Identify which cell holds the provided text, then report its [x, y] central coordinate. 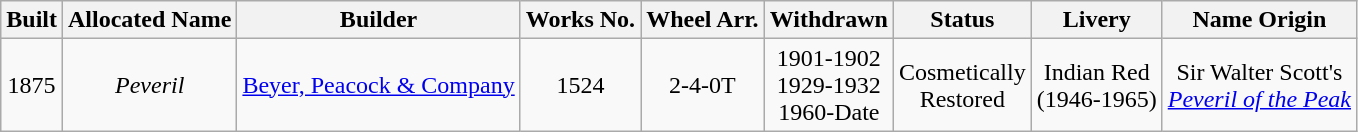
1875 [32, 85]
Status [962, 20]
Wheel Arr. [702, 20]
Withdrawn [828, 20]
CosmeticallyRestored [962, 85]
1901-19021929-19321960-Date [828, 85]
Sir Walter Scott'sPeveril of the Peak [1259, 85]
Builder [378, 20]
Indian Red(1946-1965) [1096, 85]
Livery [1096, 20]
Built [32, 20]
Name Origin [1259, 20]
Works No. [580, 20]
2-4-0T [702, 85]
Allocated Name [150, 20]
Peveril [150, 85]
Beyer, Peacock & Company [378, 85]
1524 [580, 85]
